Pinpoint the cell where the given text exists, returning its [x, y] midpoint coordinate. 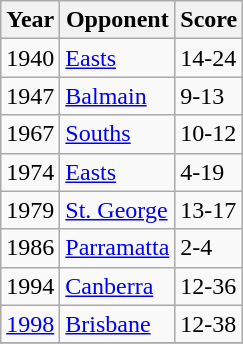
Brisbane [118, 324]
1940 [30, 58]
St. George [118, 210]
9-13 [209, 96]
1994 [30, 286]
1974 [30, 172]
1986 [30, 248]
1967 [30, 134]
1979 [30, 210]
12-36 [209, 286]
2-4 [209, 248]
10-12 [209, 134]
12-38 [209, 324]
Balmain [118, 96]
Canberra [118, 286]
14-24 [209, 58]
1947 [30, 96]
Parramatta [118, 248]
Opponent [118, 20]
4-19 [209, 172]
Souths [118, 134]
13-17 [209, 210]
1998 [30, 324]
Score [209, 20]
Year [30, 20]
